From the cell containing the given text, extract its center point as [X, Y] coordinate. 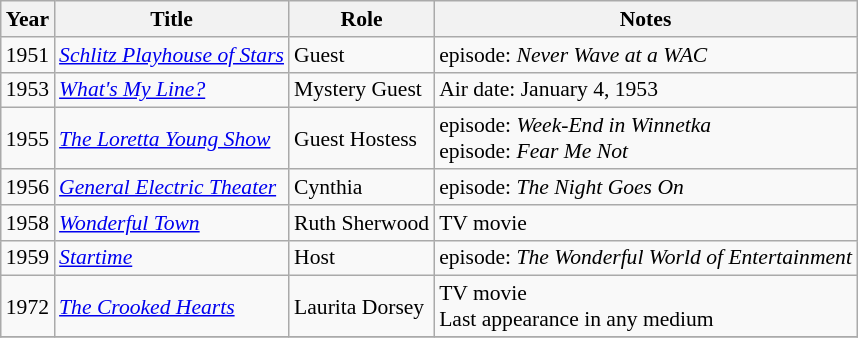
1951 [28, 55]
1955 [28, 138]
episode: Never Wave at a WAC [646, 55]
1956 [28, 187]
1953 [28, 90]
Guest [362, 55]
The Loretta Young Show [172, 138]
Notes [646, 19]
1958 [28, 223]
What's My Line? [172, 90]
TV movieLast appearance in any medium [646, 306]
Schlitz Playhouse of Stars [172, 55]
Ruth Sherwood [362, 223]
episode: The Wonderful World of Entertainment [646, 258]
episode: Week-End in Winnetkaepisode: Fear Me Not [646, 138]
Guest Hostess [362, 138]
Laurita Dorsey [362, 306]
Year [28, 19]
General Electric Theater [172, 187]
1972 [28, 306]
Air date: January 4, 1953 [646, 90]
Cynthia [362, 187]
Title [172, 19]
The Crooked Hearts [172, 306]
1959 [28, 258]
episode: The Night Goes On [646, 187]
Host [362, 258]
TV movie [646, 223]
Startime [172, 258]
Mystery Guest [362, 90]
Role [362, 19]
Wonderful Town [172, 223]
